Find where the given text appears and provide that cell's center as [x, y] coordinate. 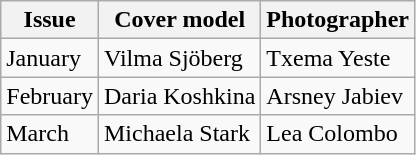
Photographer [338, 20]
February [50, 96]
Lea Colombo [338, 134]
Txema Yeste [338, 58]
Arsney Jabiev [338, 96]
March [50, 134]
Issue [50, 20]
January [50, 58]
Vilma Sjöberg [179, 58]
Michaela Stark [179, 134]
Daria Koshkina [179, 96]
Cover model [179, 20]
